Capture the cell that displays the provided text and extract its (X, Y) central coordinate. 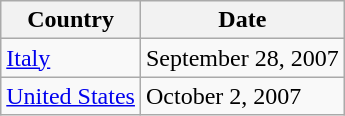
Country (71, 20)
Date (242, 20)
September 28, 2007 (242, 58)
October 2, 2007 (242, 96)
Italy (71, 58)
United States (71, 96)
